For the text-containing cell, return its midpoint in (X, Y) coordinate format. 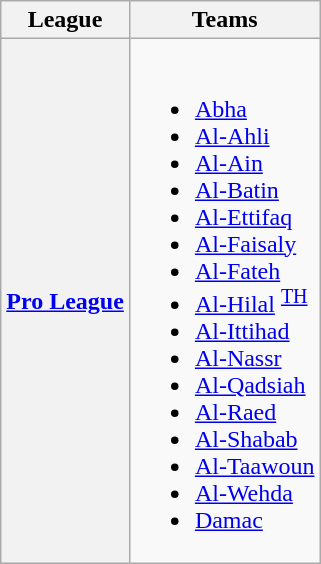
AbhaAl-AhliAl-AinAl-BatinAl-EttifaqAl-FaisalyAl-FatehAl-Hilal THAl-IttihadAl-NassrAl-QadsiahAl-RaedAl-ShababAl-TaawounAl-WehdaDamac (224, 302)
League (66, 20)
Pro League (66, 302)
Teams (224, 20)
